Return (X, Y) of the center of cell containing provided text 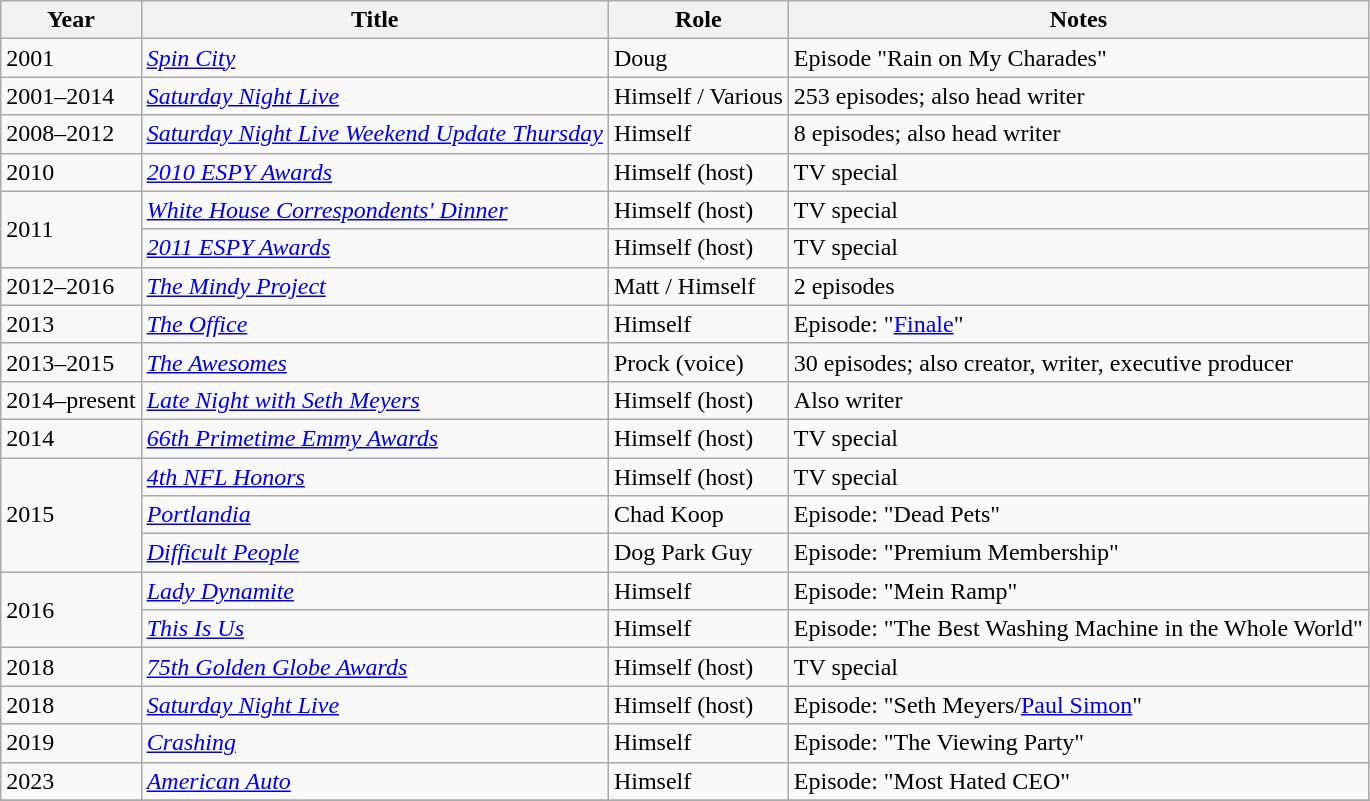
Episode: "Dead Pets" (1078, 515)
2012–2016 (71, 286)
Prock (voice) (698, 362)
Matt / Himself (698, 286)
2 episodes (1078, 286)
2016 (71, 610)
Year (71, 20)
Lady Dynamite (374, 591)
2023 (71, 781)
30 episodes; also creator, writer, executive producer (1078, 362)
2011 ESPY Awards (374, 248)
American Auto (374, 781)
Saturday Night Live Weekend Update Thursday (374, 134)
Doug (698, 58)
Notes (1078, 20)
2013 (71, 324)
This Is Us (374, 629)
The Mindy Project (374, 286)
Episode: "Mein Ramp" (1078, 591)
Episode: "The Viewing Party" (1078, 743)
Role (698, 20)
2010 (71, 172)
2010 ESPY Awards (374, 172)
Episode: "Seth Meyers/Paul Simon" (1078, 705)
75th Golden Globe Awards (374, 667)
2001–2014 (71, 96)
66th Primetime Emmy Awards (374, 438)
Portlandia (374, 515)
253 episodes; also head writer (1078, 96)
2013–2015 (71, 362)
Episode: "Most Hated CEO" (1078, 781)
2011 (71, 229)
2015 (71, 515)
Episode: "Finale" (1078, 324)
The Office (374, 324)
2008–2012 (71, 134)
Crashing (374, 743)
Dog Park Guy (698, 553)
2019 (71, 743)
Title (374, 20)
Spin City (374, 58)
2001 (71, 58)
2014 (71, 438)
4th NFL Honors (374, 477)
Late Night with Seth Meyers (374, 400)
Himself / Various (698, 96)
8 episodes; also head writer (1078, 134)
White House Correspondents' Dinner (374, 210)
Episode: "The Best Washing Machine in the Whole World" (1078, 629)
Episode: "Premium Membership" (1078, 553)
2014–present (71, 400)
Chad Koop (698, 515)
Also writer (1078, 400)
The Awesomes (374, 362)
Episode "Rain on My Charades" (1078, 58)
Difficult People (374, 553)
